Search for the cell housing the specified text and yield its (x, y) center coordinate. 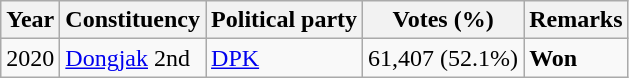
Year (30, 20)
61,407 (52.1%) (444, 58)
Votes (%) (444, 20)
Dongjak 2nd (133, 58)
Won (576, 58)
Remarks (576, 20)
Political party (284, 20)
DPK (284, 58)
Constituency (133, 20)
2020 (30, 58)
